Determine the [X, Y] coordinate at the center of the cell enclosing the given text.  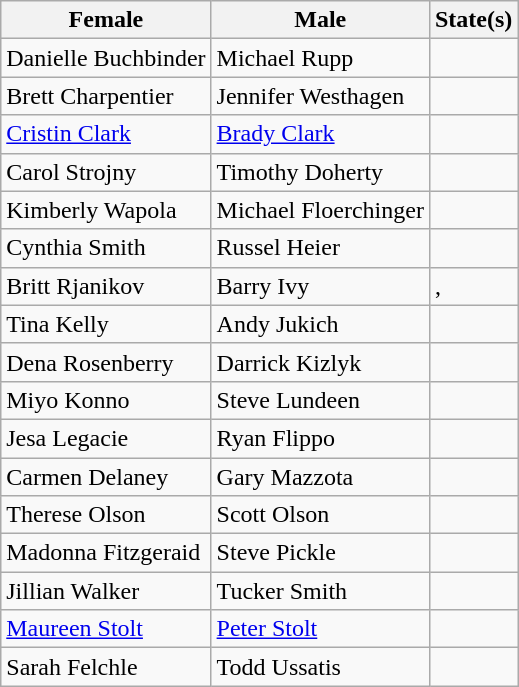
State(s) [473, 20]
Cynthia Smith [106, 248]
Andy Jukich [320, 324]
Miyo Konno [106, 400]
Sarah Felchle [106, 667]
Steve Lundeen [320, 400]
Jesa Legacie [106, 438]
Male [320, 20]
Cristin Clark [106, 134]
Ryan Flippo [320, 438]
Madonna Fitzgeraid [106, 553]
Scott Olson [320, 515]
Dena Rosenberry [106, 362]
Tina Kelly [106, 324]
Michael Rupp [320, 58]
Kimberly Wapola [106, 210]
Jillian Walker [106, 591]
Brady Clark [320, 134]
Maureen Stolt [106, 629]
Peter Stolt [320, 629]
Gary Mazzota [320, 477]
Jennifer Westhagen [320, 96]
, [473, 286]
Steve Pickle [320, 553]
Britt Rjanikov [106, 286]
Barry Ivy [320, 286]
Russel Heier [320, 248]
Danielle Buchbinder [106, 58]
Brett Charpentier [106, 96]
Carmen Delaney [106, 477]
Darrick Kizlyk [320, 362]
Michael Floerchinger [320, 210]
Timothy Doherty [320, 172]
Todd Ussatis [320, 667]
Therese Olson [106, 515]
Carol Strojny [106, 172]
Female [106, 20]
Tucker Smith [320, 591]
